Return the [x, y] coordinate for the center point of the cell that contains the specified text.  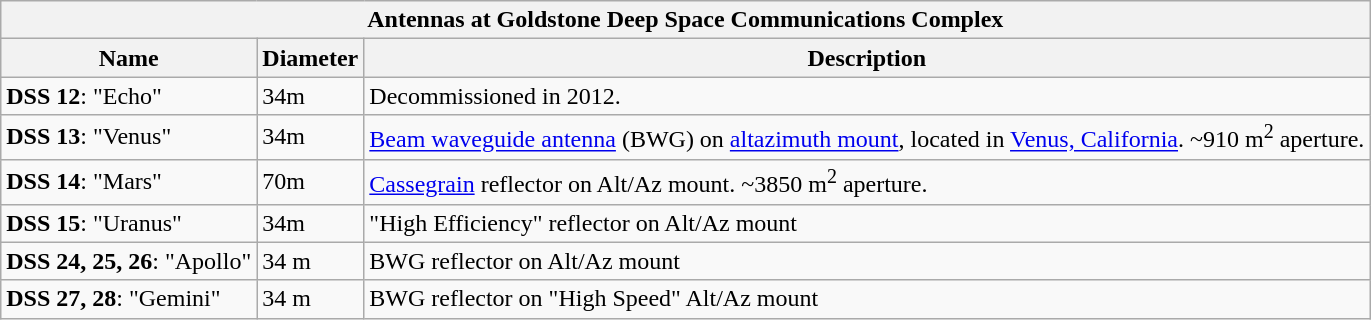
Description [867, 58]
70m [310, 182]
Decommissioned in 2012. [867, 96]
DSS 27, 28: "Gemini" [129, 299]
DSS 14: "Mars" [129, 182]
Cassegrain reflector on Alt/Az mount. ~3850 m2 aperture. [867, 182]
"High Efficiency" reflector on Alt/Az mount [867, 223]
Name [129, 58]
Beam waveguide antenna (BWG) on altazimuth mount, located in Venus, California. ~910 m2 aperture. [867, 138]
DSS 24, 25, 26: "Apollo" [129, 261]
Antennas at Goldstone Deep Space Communications Complex [686, 20]
BWG reflector on Alt/Az mount [867, 261]
DSS 12: "Echo" [129, 96]
BWG reflector on "High Speed" Alt/Az mount [867, 299]
Diameter [310, 58]
DSS 15: "Uranus" [129, 223]
DSS 13: "Venus" [129, 138]
